Capture the cell that displays the provided text and extract its [X, Y] central coordinate. 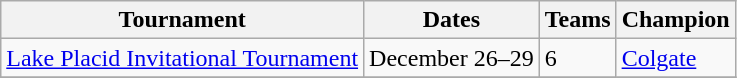
Champion [676, 20]
Teams [578, 20]
6 [578, 58]
Colgate [676, 58]
Tournament [182, 20]
December 26–29 [452, 58]
Lake Placid Invitational Tournament [182, 58]
Dates [452, 20]
